Pinpoint the cell where the given text exists, returning its [X, Y] midpoint coordinate. 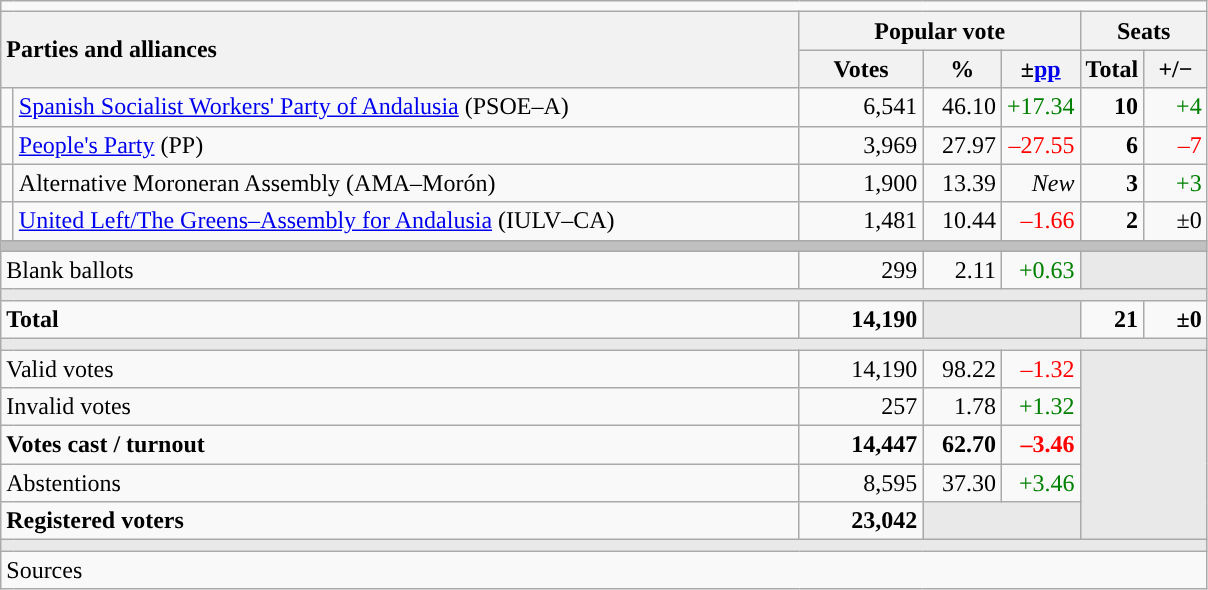
Votes cast / turnout [400, 445]
Abstentions [400, 483]
Popular vote [940, 31]
United Left/The Greens–Assembly for Andalusia (IULV–CA) [406, 221]
1.78 [962, 407]
–7 [1176, 145]
2 [1112, 221]
±pp [1040, 69]
+0.63 [1040, 270]
257 [861, 407]
People's Party (PP) [406, 145]
3,969 [861, 145]
6,541 [861, 107]
Alternative Moroneran Assembly (AMA–Morón) [406, 183]
62.70 [962, 445]
46.10 [962, 107]
–3.46 [1040, 445]
14,447 [861, 445]
Seats [1144, 31]
8,595 [861, 483]
+/− [1176, 69]
+17.34 [1040, 107]
37.30 [962, 483]
Valid votes [400, 369]
+3.46 [1040, 483]
3 [1112, 183]
+4 [1176, 107]
1,900 [861, 183]
Blank ballots [400, 270]
+1.32 [1040, 407]
Registered voters [400, 521]
27.97 [962, 145]
1,481 [861, 221]
New [1040, 183]
Invalid votes [400, 407]
–1.32 [1040, 369]
10 [1112, 107]
Parties and alliances [400, 50]
23,042 [861, 521]
Spanish Socialist Workers' Party of Andalusia (PSOE–A) [406, 107]
6 [1112, 145]
–1.66 [1040, 221]
–27.55 [1040, 145]
+3 [1176, 183]
13.39 [962, 183]
2.11 [962, 270]
Votes [861, 69]
Sources [604, 570]
10.44 [962, 221]
98.22 [962, 369]
21 [1112, 319]
299 [861, 270]
% [962, 69]
